From the cell containing the given text, extract its center point as (X, Y) coordinate. 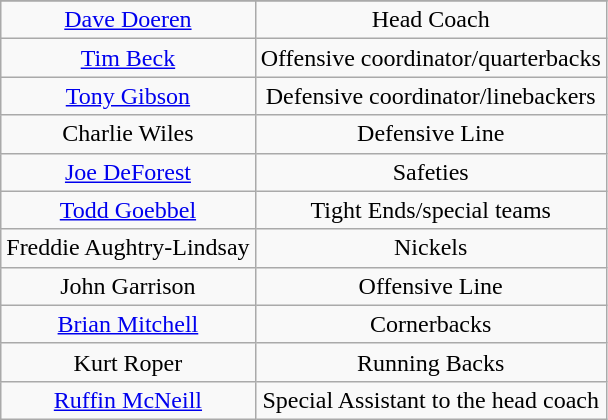
Ruffin McNeill (128, 400)
Defensive Line (430, 134)
Kurt Roper (128, 362)
Tim Beck (128, 58)
Brian Mitchell (128, 324)
Dave Doeren (128, 20)
Charlie Wiles (128, 134)
Head Coach (430, 20)
Todd Goebbel (128, 210)
Offensive Line (430, 286)
Tony Gibson (128, 96)
Defensive coordinator/linebackers (430, 96)
Freddie Aughtry-Lindsay (128, 248)
Running Backs (430, 362)
Offensive coordinator/quarterbacks (430, 58)
Special Assistant to the head coach (430, 400)
Joe DeForest (128, 172)
Tight Ends/special teams (430, 210)
Cornerbacks (430, 324)
Nickels (430, 248)
John Garrison (128, 286)
Safeties (430, 172)
